Determine the [x, y] coordinate at the center of the cell enclosing the given text.  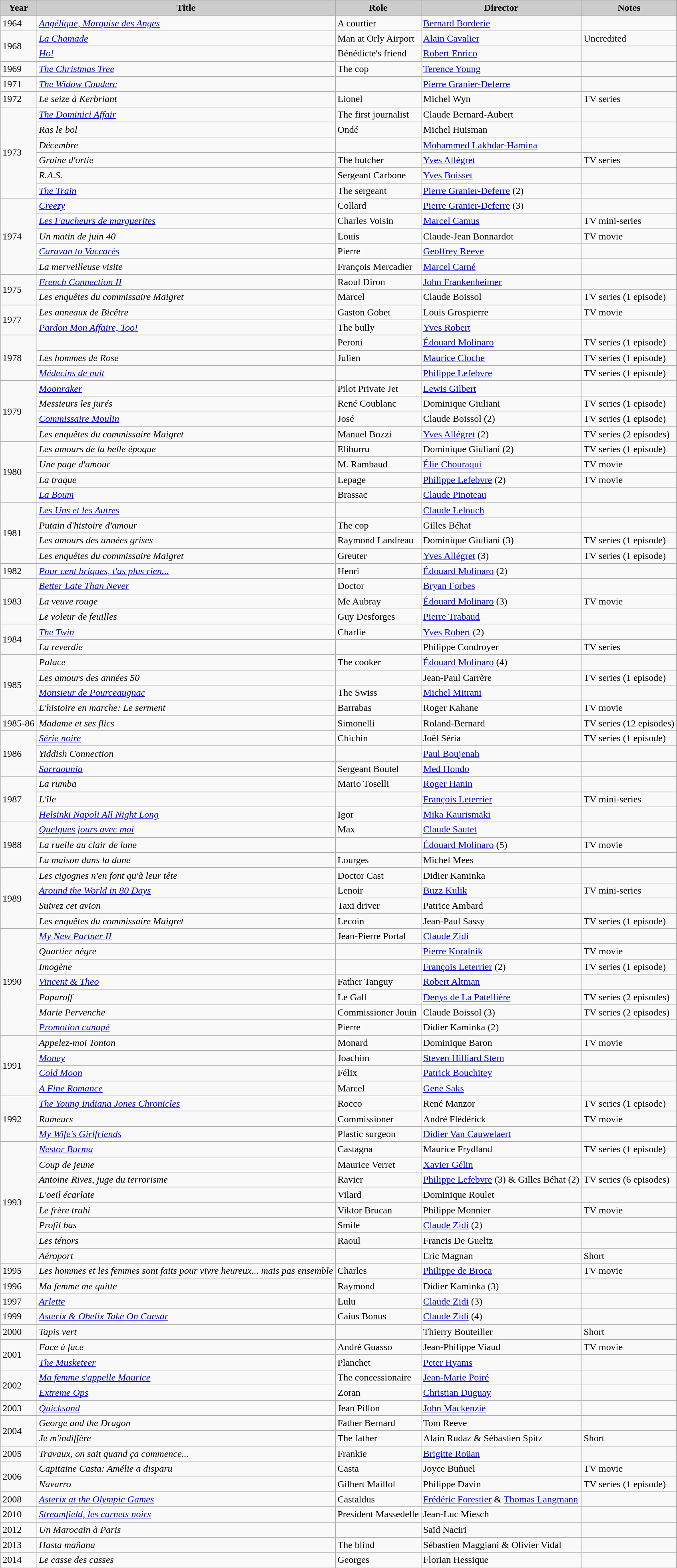
John Mackenzie [501, 1408]
Dominique Giuliani [501, 403]
Capitaine Casta: Amélie a disparu [186, 1469]
Édouard Molinaro (3) [501, 601]
Messieurs les jurés [186, 403]
Yves Boisset [501, 175]
Casta [378, 1469]
Notes [629, 8]
Mika Kaurismäki [501, 814]
André Guasso [378, 1347]
Marcel Carné [501, 267]
L'île [186, 799]
Putain d'histoire d'amour [186, 525]
Une page d'amour [186, 465]
François Leterrier [501, 799]
Un Marocain à Paris [186, 1530]
Vincent & Theo [186, 982]
Palace [186, 662]
Paparoff [186, 997]
The concessionaire [378, 1377]
Planchet [378, 1362]
Streamfield, les carnets noirs [186, 1514]
1972 [18, 99]
The first journalist [378, 114]
Peroni [378, 343]
My Wife's Girlfriends [186, 1134]
2008 [18, 1499]
Terence Young [501, 69]
Paul Boujenah [501, 754]
1984 [18, 639]
Lourges [378, 860]
Patrick Bouchitey [501, 1073]
Le casse des casses [186, 1560]
Un matin de juin 40 [186, 236]
Aéroport [186, 1256]
Le seize à Kerbriant [186, 99]
La merveilleuse visite [186, 267]
Antoine Rives, juge du terrorisme [186, 1180]
Coup de jeune [186, 1165]
Louis [378, 236]
Lepage [378, 480]
George and the Dragon [186, 1423]
1980 [18, 472]
Édouard Molinaro (2) [501, 571]
Marie Pervenche [186, 1012]
Philippe Lefebvre [501, 373]
Asterix at the Olympic Games [186, 1499]
Tapis vert [186, 1332]
1977 [18, 320]
Claude Zidi (4) [501, 1317]
René Manzor [501, 1103]
Joyce Buñuel [501, 1469]
Charlie [378, 632]
Commissaire Moulin [186, 419]
Édouard Molinaro (5) [501, 845]
Thierry Bouteiller [501, 1332]
Georges [378, 1560]
Man at Orly Airport [378, 38]
Marcel Camus [501, 221]
Joachim [378, 1058]
2010 [18, 1514]
Commissioner Jouin [378, 1012]
Henri [378, 571]
French Connection II [186, 282]
Suivez cet avion [186, 906]
Gilles Béhat [501, 525]
1990 [18, 982]
Raoul Diron [378, 282]
Édouard Molinaro (4) [501, 662]
Smile [378, 1225]
Promotion canapé [186, 1027]
Father Tanguy [378, 982]
1989 [18, 898]
Sergeant Boutel [378, 769]
1991 [18, 1065]
The father [378, 1438]
Money [186, 1058]
Lewis Gilbert [501, 388]
Joël Séria [501, 738]
1985 [18, 685]
Pilot Private Jet [378, 388]
La veuve rouge [186, 601]
2003 [18, 1408]
Philippe Lefebvre (3) & Gilles Béhat (2) [501, 1180]
Les Faucheurs de marguerites [186, 221]
Les hommes de Rose [186, 358]
Jean-Pierre Portal [378, 936]
Yiddish Connection [186, 754]
Arlette [186, 1301]
Brigitte Roüan [501, 1454]
Gilbert Maillol [378, 1484]
Zoran [378, 1392]
Nestor Burma [186, 1149]
Ras le bol [186, 130]
Dominique Roulet [501, 1195]
Helsinki Napoli All Night Long [186, 814]
Navarro [186, 1484]
2004 [18, 1431]
The Swiss [378, 693]
Philippe Condroyer [501, 647]
1971 [18, 84]
Better Late Than Never [186, 586]
Brassac [378, 495]
Plastic surgeon [378, 1134]
Peter Hyams [501, 1362]
Pierre Trabaud [501, 616]
Quartier nègre [186, 952]
Robert Enrico [501, 54]
1995 [18, 1271]
1983 [18, 601]
Roger Kahane [501, 708]
2014 [18, 1560]
René Coublanc [378, 403]
Gene Saks [501, 1088]
Travaux, on sait quand ça commence... [186, 1454]
Doctor [378, 586]
The Train [186, 191]
La Chamade [186, 38]
Claude Boissol (3) [501, 1012]
Viktor Brucan [378, 1210]
Raymond Landreau [378, 541]
François Mercadier [378, 267]
Rocco [378, 1103]
Philippe Monnier [501, 1210]
Monard [378, 1043]
Le Gall [378, 997]
Raoul [378, 1241]
La ruelle au clair de lune [186, 845]
The Widow Couderc [186, 84]
Maurice Verret [378, 1165]
Bernard Borderie [501, 23]
The Musketeer [186, 1362]
Greuter [378, 556]
Collard [378, 206]
Barrabas [378, 708]
Patrice Ambard [501, 906]
M. Rambaud [378, 465]
2013 [18, 1545]
The butcher [378, 160]
Christian Duguay [501, 1392]
Role [378, 8]
Ho! [186, 54]
2005 [18, 1454]
Jean-Paul Carrère [501, 678]
Chichin [378, 738]
2002 [18, 1385]
Vilard [378, 1195]
Guy Desforges [378, 616]
Asterix & Obelix Take On Caesar [186, 1317]
Jean-Paul Sassy [501, 921]
Michel Mitrani [501, 693]
Director [501, 8]
Série noire [186, 738]
Caius Bonus [378, 1317]
Gaston Gobet [378, 312]
President Massedelle [378, 1514]
Saïd Naciri [501, 1530]
Philippe Davin [501, 1484]
Steven Hilliard Stern [501, 1058]
The Twin [186, 632]
Claude Boissol [501, 297]
Pierre Granier-Deferre (2) [501, 191]
Me Aubray [378, 601]
Quicksand [186, 1408]
L'histoire en marche: Le serment [186, 708]
Philippe Lefebvre (2) [501, 480]
Julien [378, 358]
The cooker [378, 662]
Castagna [378, 1149]
Imogène [186, 967]
Frédéric Forestier & Thomas Langmann [501, 1499]
TV series (12 episodes) [629, 723]
1974 [18, 236]
Roland-Bernard [501, 723]
Sébastien Maggiani & Olivier Vidal [501, 1545]
Eric Magnan [501, 1256]
Didier Kaminka (2) [501, 1027]
Les ténors [186, 1241]
The Young Indiana Jones Chronicles [186, 1103]
Yves Allégret (2) [501, 434]
A Fine Romance [186, 1088]
Hasta mañana [186, 1545]
Les amours des années 50 [186, 678]
Le frère trahi [186, 1210]
Madame et ses flics [186, 723]
Father Bernard [378, 1423]
Lulu [378, 1301]
François Leterrier (2) [501, 967]
Claude-Jean Bonnardot [501, 236]
Roger Hanin [501, 784]
2000 [18, 1332]
Caravan to Vaccarès [186, 251]
La traque [186, 480]
José [378, 419]
Je m'indiffère [186, 1438]
Les Uns et les Autres [186, 510]
Doctor Cast [378, 875]
Lecoin [378, 921]
Les cigognes n'en font qu'à leur tête [186, 875]
The Dominici Affair [186, 114]
1981 [18, 533]
Décembre [186, 145]
Dominique Baron [501, 1043]
The sergeant [378, 191]
1999 [18, 1317]
Graine d'ortie [186, 160]
Maurice Frydland [501, 1149]
Tom Reeve [501, 1423]
Pour cent briques, t'as plus rien... [186, 571]
La Boum [186, 495]
2006 [18, 1476]
Claude Pinoteau [501, 495]
Pierre Koralnik [501, 952]
Geoffrey Reeve [501, 251]
Moonraker [186, 388]
Yves Robert (2) [501, 632]
1978 [18, 358]
Extreme Ops [186, 1392]
Didier Van Cauwelaert [501, 1134]
Louis Grospierre [501, 312]
Pierre Granier-Deferre (3) [501, 206]
Élie Chouraqui [501, 465]
Sarraounia [186, 769]
Didier Kaminka (3) [501, 1286]
2001 [18, 1355]
1964 [18, 23]
Bénédicte's friend [378, 54]
Médecins de nuit [186, 373]
Ma femme me quitte [186, 1286]
Raymond [378, 1286]
1997 [18, 1301]
Mario Toselli [378, 784]
Med Hondo [501, 769]
La reverdie [186, 647]
Alain Cavalier [501, 38]
Monsieur de Pourceaugnac [186, 693]
Uncredited [629, 38]
John Frankenheimer [501, 282]
Michel Huisman [501, 130]
Denys de La Patellière [501, 997]
Ravier [378, 1180]
Frankie [378, 1454]
1985-86 [18, 723]
1992 [18, 1119]
Jean Pillon [378, 1408]
1986 [18, 754]
Appelez-moi Tonton [186, 1043]
Félix [378, 1073]
Jean-Marie Poiré [501, 1377]
André Flédérick [501, 1119]
Claude Boissol (2) [501, 419]
Pardon Mon Affaire, Too! [186, 327]
1979 [18, 411]
Jean-Philippe Viaud [501, 1347]
Lionel [378, 99]
Yves Allégret (3) [501, 556]
1996 [18, 1286]
1973 [18, 152]
Pierre Granier-Deferre [501, 84]
Les hommes et les femmes sont faits pour vivre heureux... mais pas ensemble [186, 1271]
Claude Bernard-Aubert [501, 114]
Manuel Bozzi [378, 434]
Florian Hessique [501, 1560]
Philippe de Broca [501, 1271]
Rumeurs [186, 1119]
Robert Altman [501, 982]
Year [18, 8]
Face à face [186, 1347]
Lenoir [378, 890]
Title [186, 8]
Ma femme s'appelle Maurice [186, 1377]
Cold Moon [186, 1073]
Igor [378, 814]
Les amours de la belle époque [186, 449]
Max [378, 830]
The bully [378, 327]
Claude Zidi [501, 936]
L'oeil écarlate [186, 1195]
Dominique Giuliani (2) [501, 449]
La rumba [186, 784]
Buzz Kulik [501, 890]
1987 [18, 799]
Commissioner [378, 1119]
TV series (6 episodes) [629, 1180]
Yves Robert [501, 327]
Around the World in 80 Days [186, 890]
Angélique, Marquise des Anges [186, 23]
Profil bas [186, 1225]
1993 [18, 1202]
Xavier Gélin [501, 1165]
La maison dans la dune [186, 860]
1982 [18, 571]
1988 [18, 845]
Les amours des années grises [186, 541]
Alain Rudaz & Sébastien Spitz [501, 1438]
Claude Sautet [501, 830]
Sergeant Carbone [378, 175]
1975 [18, 289]
Claude Zidi (2) [501, 1225]
Édouard Molinaro [501, 343]
Les anneaux de Bicêtre [186, 312]
R.A.S. [186, 175]
Eliburru [378, 449]
Francis De Gueltz [501, 1241]
Dominique Giuliani (3) [501, 541]
Quelques jours avec moi [186, 830]
Jean-Luc Miesch [501, 1514]
1968 [18, 46]
Simonelli [378, 723]
Michel Wyn [501, 99]
Claude Lelouch [501, 510]
Didier Kaminka [501, 875]
My New Partner II [186, 936]
Yves Allégret [501, 160]
2012 [18, 1530]
Creezy [186, 206]
Charles [378, 1271]
Bryan Forbes [501, 586]
Claude Zidi (3) [501, 1301]
Le voleur de feuilles [186, 616]
The blind [378, 1545]
The Christmas Tree [186, 69]
A courtier [378, 23]
Mohammed Lakhdar-Hamina [501, 145]
Charles Voisin [378, 221]
Ondé [378, 130]
1969 [18, 69]
Castaldus [378, 1499]
Maurice Cloche [501, 358]
Michel Mees [501, 860]
Taxi driver [378, 906]
